From the cell containing the given text, extract its center point as (x, y) coordinate. 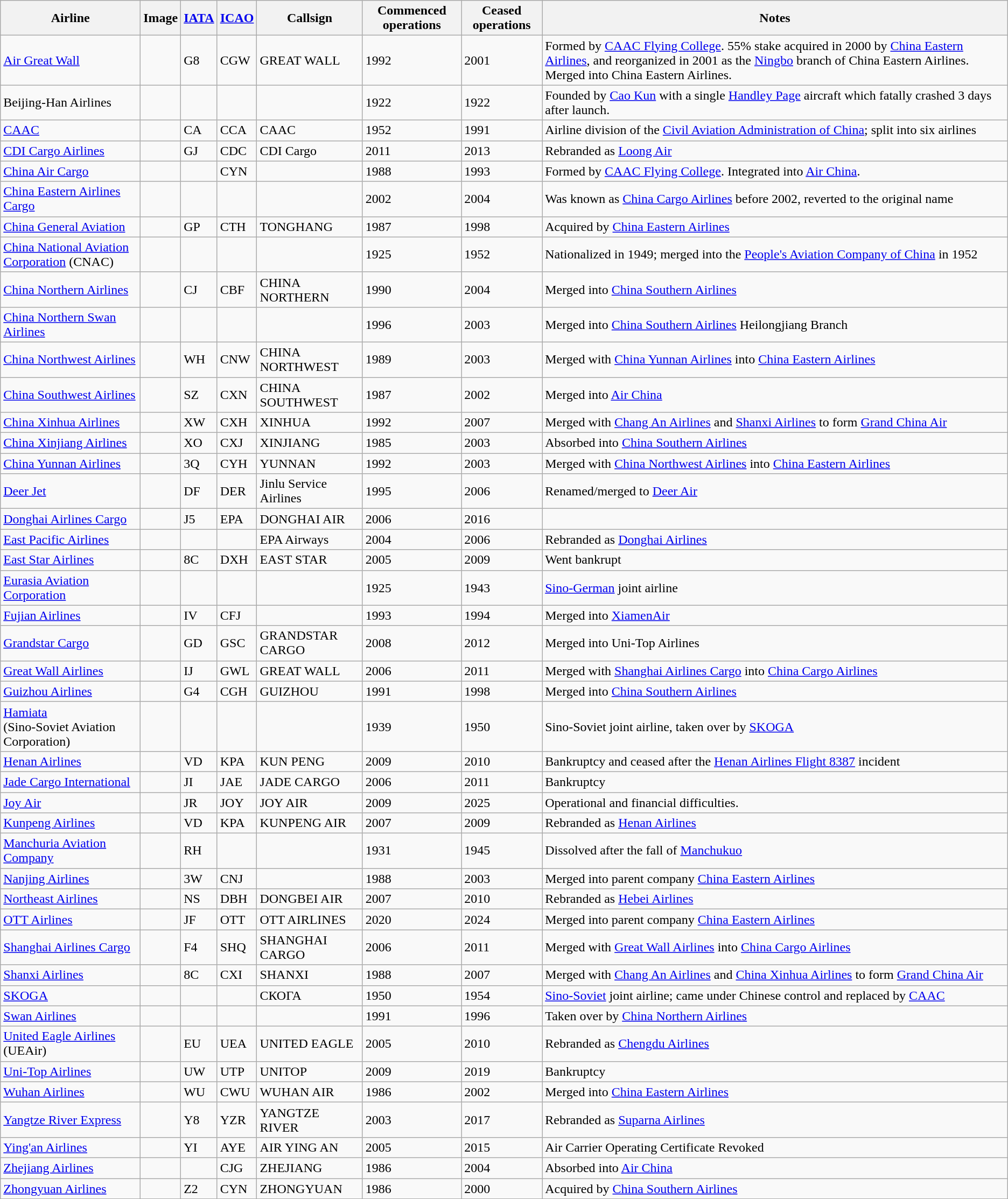
YANGTZE RIVER (310, 1120)
CXH (237, 423)
YI (199, 1147)
IATA (199, 18)
CTH (237, 227)
IJ (199, 671)
RH (199, 851)
ICAO (237, 18)
CHINA NORTHWEST (310, 360)
JOY (237, 803)
TONGHANG (310, 227)
1939 (412, 726)
Went bankrupt (775, 560)
JOY AIR (310, 803)
Merged into China Southern Airlines Heilongjiang Branch (775, 324)
UTP (237, 1071)
EU (199, 1043)
CXJ (237, 443)
Shanghai Airlines Cargo (71, 948)
XW (199, 423)
Sino-German joint airline (775, 588)
ZHONGYUAN (310, 1188)
Dissolved after the fall of Manchukuo (775, 851)
KUN PENG (310, 761)
XINJIANG (310, 443)
JAE (237, 782)
China Air Cargo (71, 171)
2008 (412, 643)
2025 (502, 803)
Guizhou Airlines (71, 691)
1994 (502, 615)
CFJ (237, 615)
Acquired by China Southern Airlines (775, 1188)
NS (199, 899)
Nationalized in 1949; merged into the People's Aviation Company of China in 1952 (775, 254)
China Eastern Airlines Cargo (71, 199)
2001 (502, 60)
Taken over by China Northern Airlines (775, 1016)
UEA (237, 1043)
Jinlu Service Airlines (310, 491)
2017 (502, 1120)
Joy Air (71, 803)
Yangtze River Express (71, 1120)
GSC (237, 643)
GWL (237, 671)
CDI Cargo Airlines (71, 151)
China Northwest Airlines (71, 360)
CJ (199, 290)
1989 (412, 360)
2013 (502, 151)
Image (160, 18)
CHINA SOUTHWEST (310, 394)
Great Wall Airlines (71, 671)
Grandstar Cargo (71, 643)
2024 (502, 920)
CNJ (237, 879)
Beijing-Han Airlines (71, 102)
CGW (237, 60)
JI (199, 782)
1954 (502, 995)
2015 (502, 1147)
CDC (237, 151)
Rebranded as Hebei Airlines (775, 899)
DXH (237, 560)
Zhongyuan Airlines (71, 1188)
JADE CARGO (310, 782)
CBF (237, 290)
CYH (237, 464)
China Xinhua Airlines (71, 423)
United Eagle Airlines (UEAir) (71, 1043)
Absorbed into China Southern Airlines (775, 443)
Rebranded as Donghai Airlines (775, 539)
Deer Jet (71, 491)
Renamed/merged to Deer Air (775, 491)
Merged with China Northwest Airlines into China Eastern Airlines (775, 464)
AYE (237, 1147)
East Star Airlines (71, 560)
Bankruptcy and ceased after the Henan Airlines Flight 8387 incident (775, 761)
Manchuria Aviation Company (71, 851)
Commenced operations (412, 18)
2016 (502, 519)
China Northern Airlines (71, 290)
2000 (502, 1188)
UW (199, 1071)
DONGHAI AIR (310, 519)
CJG (237, 1168)
СКОГА (310, 995)
CNW (237, 360)
1995 (412, 491)
Jade Cargo International (71, 782)
OTT (237, 920)
J5 (199, 519)
1985 (412, 443)
1931 (412, 851)
Rebranded as Henan Airlines (775, 823)
2020 (412, 920)
Ying'an Airlines (71, 1147)
Sino-Soviet joint airline; came under Chinese control and replaced by CAAC (775, 995)
G4 (199, 691)
UNITOP (310, 1071)
China Northern Swan Airlines (71, 324)
China Yunnan Airlines (71, 464)
Notes (775, 18)
Hamiata(Sino-Soviet Aviation Corporation) (71, 726)
Merged into China Eastern Airlines (775, 1092)
Northeast Airlines (71, 899)
JR (199, 803)
Uni-Top Airlines (71, 1071)
East Pacific Airlines (71, 539)
2019 (502, 1071)
Swan Airlines (71, 1016)
Rebranded as Chengdu Airlines (775, 1043)
Merged with Shanghai Airlines Cargo into China Cargo Airlines (775, 671)
Zhejiang Airlines (71, 1168)
EPA Airways (310, 539)
Henan Airlines (71, 761)
2012 (502, 643)
Wuhan Airlines (71, 1092)
Z2 (199, 1188)
F4 (199, 948)
WH (199, 360)
KUNPENG AIR (310, 823)
Air Great Wall (71, 60)
XINHUA (310, 423)
Merged with Chang An Airlines and Shanxi Airlines to form Grand China Air (775, 423)
EPA (237, 519)
Merged with Chang An Airlines and China Xinhua Airlines to form Grand China Air (775, 975)
1945 (502, 851)
G8 (199, 60)
DONGBEI AIR (310, 899)
Y8 (199, 1120)
CWU (237, 1092)
China Xinjiang Airlines (71, 443)
CCA (237, 130)
Rebranded as Loong Air (775, 151)
Nanjing Airlines (71, 879)
CA (199, 130)
GD (199, 643)
Rebranded as Suparna Airlines (775, 1120)
1990 (412, 290)
XO (199, 443)
China National Aviation Corporation (CNAC) (71, 254)
EAST STAR (310, 560)
YZR (237, 1120)
Merged into Uni-Top Airlines (775, 643)
WU (199, 1092)
Acquired by China Eastern Airlines (775, 227)
WUHAN AIR (310, 1092)
Kunpeng Airlines (71, 823)
China Southwest Airlines (71, 394)
Callsign (310, 18)
Founded by Cao Kun with a single Handley Page aircraft which fatally crashed 3 days after launch. (775, 102)
GRANDSTAR CARGO (310, 643)
YUNNAN (310, 464)
SHANGHAI CARGO (310, 948)
Air Carrier Operating Certificate Revoked (775, 1147)
CHINA NORTHERN (310, 290)
Operational and financial difficulties. (775, 803)
CDI Cargo (310, 151)
OTT Airlines (71, 920)
China General Aviation (71, 227)
JF (199, 920)
Sino-Soviet joint airline, taken over by SKOGA (775, 726)
GUIZHOU (310, 691)
UNITED EAGLE (310, 1043)
CXN (237, 394)
3Q (199, 464)
SHQ (237, 948)
OTT AIRLINES (310, 920)
SZ (199, 394)
3W (199, 879)
Airline (71, 18)
SKOGA (71, 995)
CGH (237, 691)
AIR YING AN (310, 1147)
Merged with China Yunnan Airlines into China Eastern Airlines (775, 360)
Was known as China Cargo Airlines before 2002, reverted to the original name (775, 199)
ZHEJIANG (310, 1168)
Donghai Airlines Cargo (71, 519)
Formed by CAAC Flying College. Integrated into Air China. (775, 171)
DF (199, 491)
Absorbed into Air China (775, 1168)
Merged into Air China (775, 394)
GP (199, 227)
SHANXI (310, 975)
GJ (199, 151)
Airline division of the Civil Aviation Administration of China; split into six airlines (775, 130)
Shanxi Airlines (71, 975)
DBH (237, 899)
Merged with Great Wall Airlines into China Cargo Airlines (775, 948)
1943 (502, 588)
CXI (237, 975)
Eurasia Aviation Corporation (71, 588)
Ceased operations (502, 18)
DER (237, 491)
IV (199, 615)
Merged into XiamenAir (775, 615)
Fujian Airlines (71, 615)
